Search for the cell housing the specified text and yield its (x, y) center coordinate. 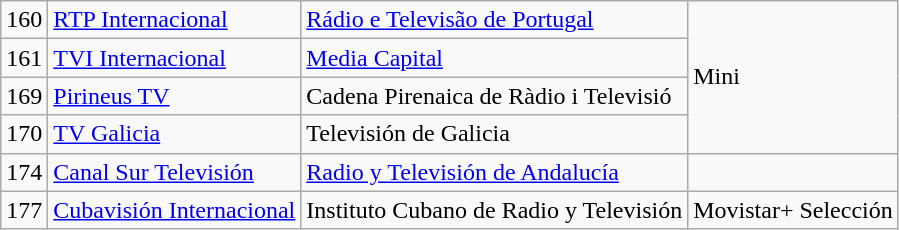
177 (24, 210)
170 (24, 134)
Canal Sur Televisión (174, 172)
Rádio e Televisão de Portugal (494, 20)
161 (24, 58)
RTP Internacional (174, 20)
Instituto Cubano de Radio y Televisión (494, 210)
TV Galicia (174, 134)
174 (24, 172)
169 (24, 96)
Televisión de Galicia (494, 134)
Movistar+ Selección (794, 210)
Cadena Pirenaica de Ràdio i Televisió (494, 96)
Media Capital (494, 58)
TVI Internacional (174, 58)
Radio y Televisión de Andalucía (494, 172)
Cubavisión Internacional (174, 210)
160 (24, 20)
Pirineus TV (174, 96)
Mini (794, 77)
